From the cell containing the given text, extract its center point as [x, y] coordinate. 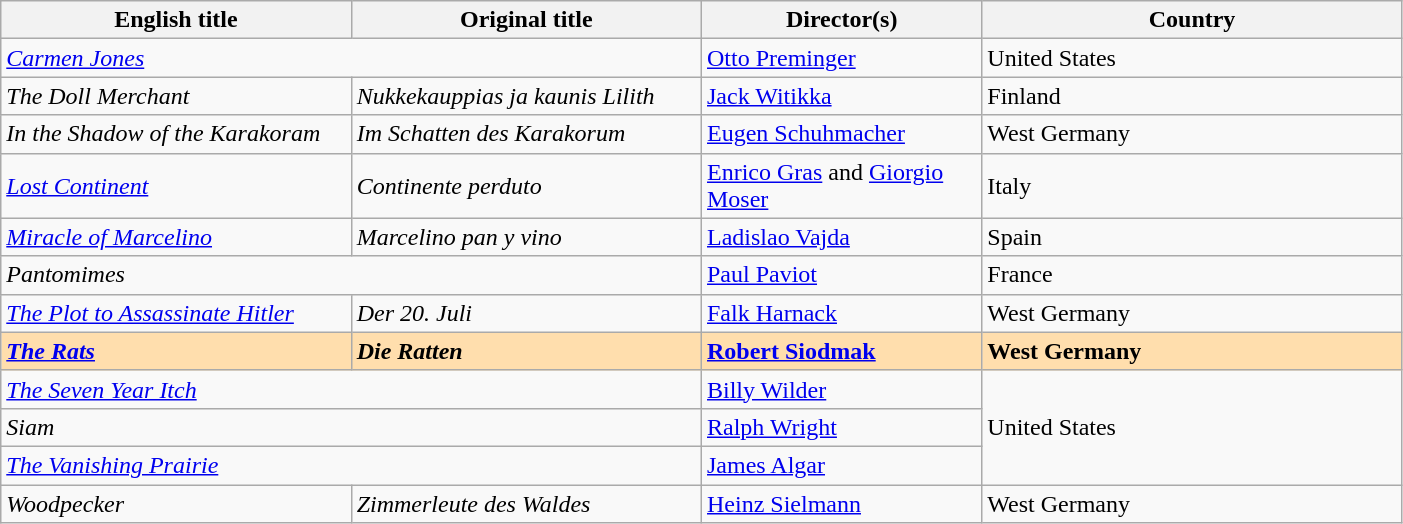
Marcelino pan y vino [526, 237]
Director(s) [841, 20]
The Doll Merchant [176, 96]
Im Schatten des Karakorum [526, 134]
The Seven Year Itch [352, 389]
Billy Wilder [841, 389]
Zimmerleute des Waldes [526, 503]
Lost Continent [176, 186]
Italy [1192, 186]
Continente perduto [526, 186]
James Algar [841, 465]
Siam [352, 427]
Nukkekauppias ja kaunis Lilith [526, 96]
France [1192, 275]
Miracle of Marcelino [176, 237]
In the Shadow of the Karakoram [176, 134]
The Vanishing Prairie [352, 465]
Ladislao Vajda [841, 237]
English title [176, 20]
Country [1192, 20]
Eugen Schuhmacher [841, 134]
Finland [1192, 96]
Der 20. Juli [526, 313]
Enrico Gras and Giorgio Moser [841, 186]
Carmen Jones [352, 58]
Falk Harnack [841, 313]
Woodpecker [176, 503]
Pantomimes [352, 275]
Die Ratten [526, 351]
Ralph Wright [841, 427]
Otto Preminger [841, 58]
Jack Witikka [841, 96]
Original title [526, 20]
The Plot to Assassinate Hitler [176, 313]
Spain [1192, 237]
Robert Siodmak [841, 351]
Paul Paviot [841, 275]
The Rats [176, 351]
Heinz Sielmann [841, 503]
